Find where the given text appears and provide that cell's center as [X, Y] coordinate. 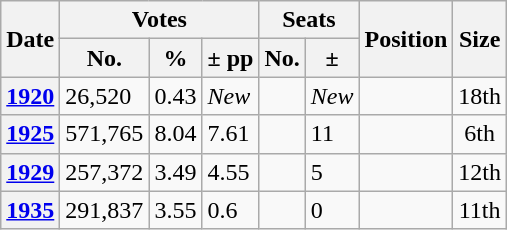
Position [406, 39]
1920 [30, 96]
3.49 [176, 172]
Seats [309, 20]
Size [480, 39]
291,837 [104, 210]
12th [480, 172]
± [332, 58]
1929 [30, 172]
11th [480, 210]
4.55 [230, 172]
571,765 [104, 134]
Date [30, 39]
1935 [30, 210]
% [176, 58]
11 [332, 134]
0.6 [230, 210]
± pp [230, 58]
0 [332, 210]
7.61 [230, 134]
5 [332, 172]
Votes [160, 20]
1925 [30, 134]
0.43 [176, 96]
3.55 [176, 210]
26,520 [104, 96]
257,372 [104, 172]
8.04 [176, 134]
18th [480, 96]
6th [480, 134]
